Return the (X, Y) coordinate for the center point of the cell that contains the specified text.  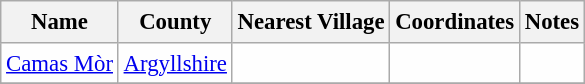
Camas Mòr (60, 62)
Coordinates (455, 22)
Notes (552, 22)
County (175, 22)
Nearest Village (311, 22)
Name (60, 22)
Argyllshire (175, 62)
